Search for the cell housing the specified text and yield its (X, Y) center coordinate. 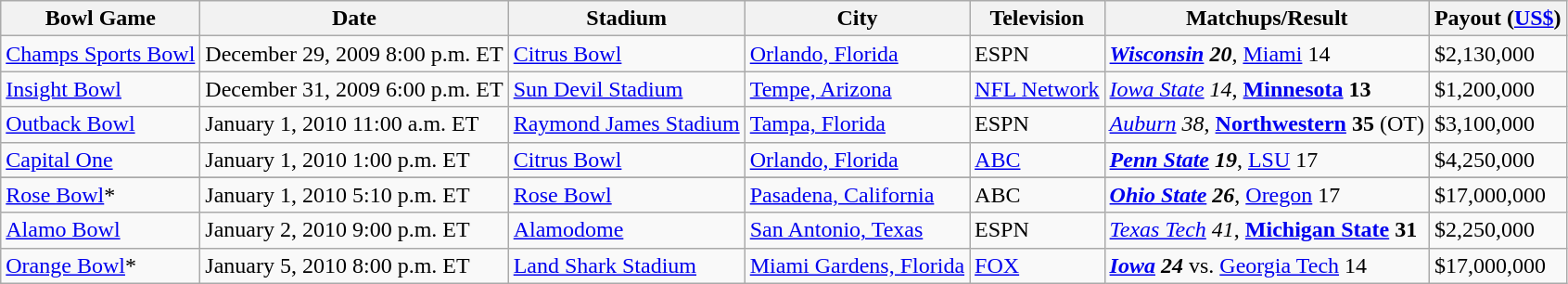
Rose Bowl (627, 195)
Orange Bowl* (100, 265)
Bowl Game (100, 19)
December 31, 2009 6:00 p.m. ET (354, 89)
Stadium (627, 19)
Sun Devil Stadium (627, 89)
$3,100,000 (1498, 124)
$4,250,000 (1498, 160)
Alamodome (627, 230)
Land Shark Stadium (627, 265)
Miami Gardens, Florida (857, 265)
Insight Bowl (100, 89)
$1,200,000 (1498, 89)
NFL Network (1038, 89)
FOX (1038, 265)
Raymond James Stadium (627, 124)
$2,250,000 (1498, 230)
Iowa State 14, Minnesota 13 (1267, 89)
Ohio State 26, Oregon 17 (1267, 195)
Television (1038, 19)
Capital One (100, 160)
Tempe, Arizona (857, 89)
Pasadena, California (857, 195)
January 1, 2010 11:00 a.m. ET (354, 124)
Date (354, 19)
Wisconsin 20, Miami 14 (1267, 54)
Penn State 19, LSU 17 (1267, 160)
December 29, 2009 8:00 p.m. ET (354, 54)
January 1, 2010 1:00 p.m. ET (354, 160)
Matchups/Result (1267, 19)
January 5, 2010 8:00 p.m. ET (354, 265)
$2,130,000 (1498, 54)
January 1, 2010 5:10 p.m. ET (354, 195)
Payout (US$) (1498, 19)
Iowa 24 vs. Georgia Tech 14 (1267, 265)
Alamo Bowl (100, 230)
San Antonio, Texas (857, 230)
January 2, 2010 9:00 p.m. ET (354, 230)
City (857, 19)
Champs Sports Bowl (100, 54)
Rose Bowl* (100, 195)
Auburn 38, Northwestern 35 (OT) (1267, 124)
Tampa, Florida (857, 124)
Texas Tech 41, Michigan State 31 (1267, 230)
Outback Bowl (100, 124)
